Pinpoint the cell where the given text exists, returning its (x, y) midpoint coordinate. 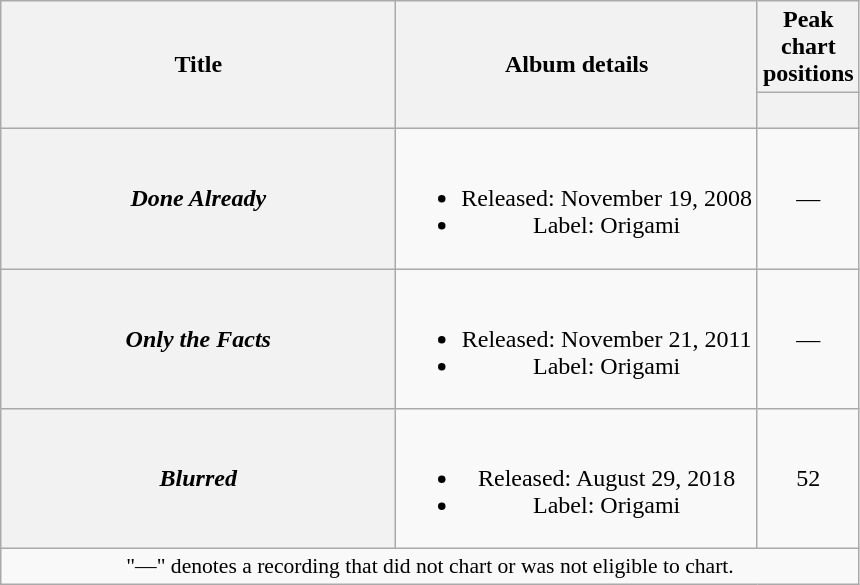
Released: November 21, 2011Label: Origami (577, 338)
Only the Facts (198, 338)
"—" denotes a recording that did not chart or was not eligible to chart. (430, 567)
Peak chart positions (808, 47)
Released: November 19, 2008Label: Origami (577, 198)
Released: August 29, 2018Label: Origami (577, 479)
Blurred (198, 479)
Album details (577, 65)
52 (808, 479)
Done Already (198, 198)
Title (198, 65)
